Pinpoint the cell where the given text exists, returning its (X, Y) midpoint coordinate. 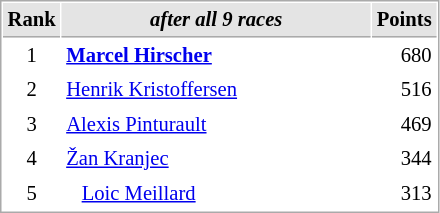
Rank (32, 20)
Points (404, 20)
4 (32, 158)
680 (404, 56)
after all 9 races (216, 20)
3 (32, 124)
1 (32, 56)
5 (32, 194)
469 (404, 124)
Marcel Hirscher (216, 56)
2 (32, 90)
Alexis Pinturault (216, 124)
313 (404, 194)
Loic Meillard (216, 194)
Žan Kranjec (216, 158)
516 (404, 90)
Henrik Kristoffersen (216, 90)
344 (404, 158)
